Scan for the cell matching the given text and deliver its [X, Y] coordinate at center. 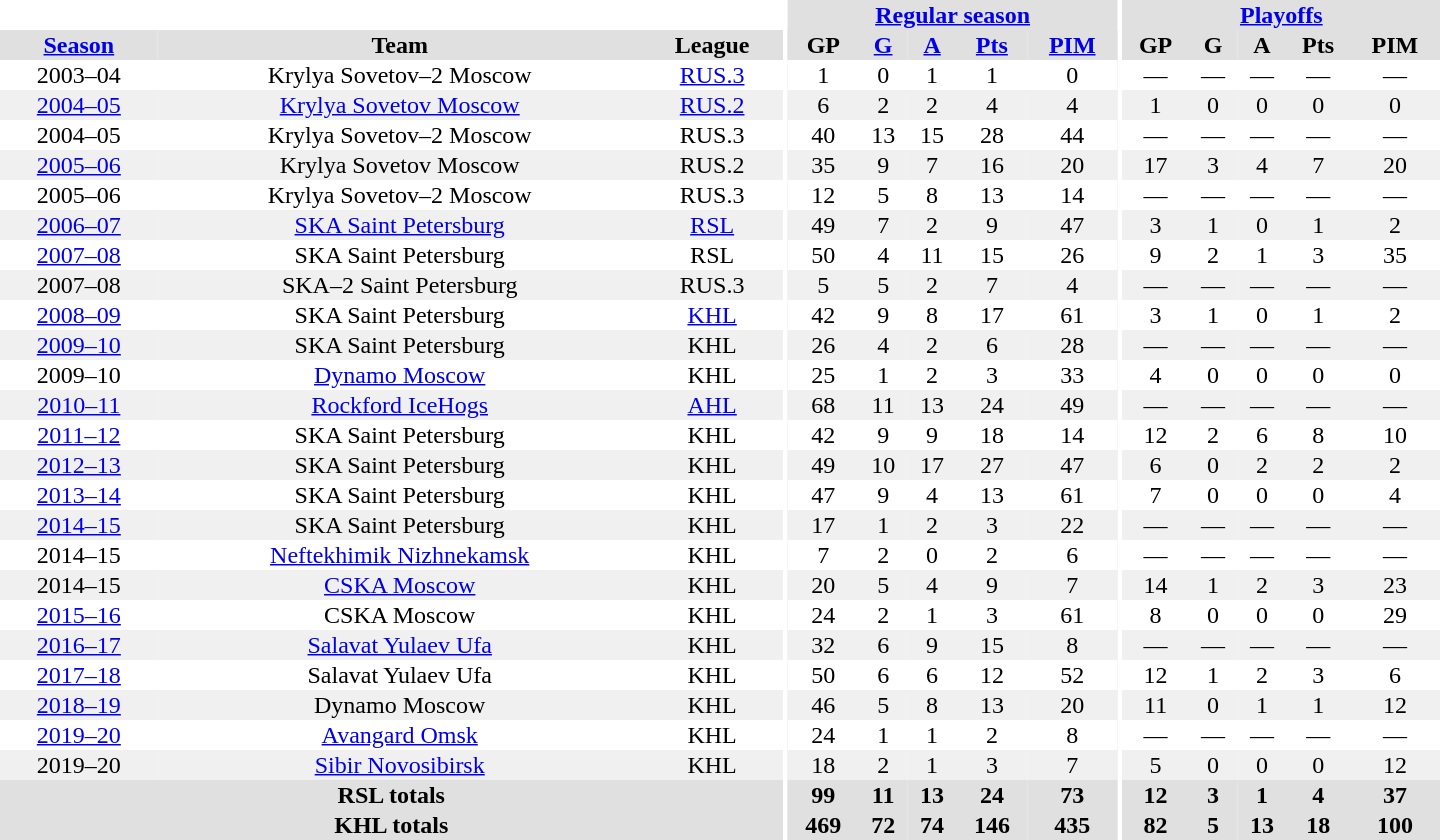
100 [1395, 825]
73 [1072, 795]
2017–18 [79, 675]
2010–11 [79, 405]
2003–04 [79, 75]
KHL totals [392, 825]
46 [824, 705]
Regular season [952, 15]
Team [400, 45]
25 [824, 375]
146 [992, 825]
52 [1072, 675]
Rockford IceHogs [400, 405]
2012–13 [79, 465]
League [712, 45]
22 [1072, 525]
2015–16 [79, 615]
2008–09 [79, 315]
32 [824, 645]
2006–07 [79, 225]
16 [992, 165]
44 [1072, 135]
AHL [712, 405]
469 [824, 825]
74 [932, 825]
SKA–2 Saint Petersburg [400, 285]
2016–17 [79, 645]
82 [1156, 825]
33 [1072, 375]
2011–12 [79, 435]
RSL totals [392, 795]
2013–14 [79, 495]
435 [1072, 825]
72 [884, 825]
2018–19 [79, 705]
40 [824, 135]
Season [79, 45]
68 [824, 405]
23 [1395, 585]
Avangard Omsk [400, 735]
99 [824, 795]
Neftekhimik Nizhnekamsk [400, 555]
37 [1395, 795]
27 [992, 465]
Playoffs [1282, 15]
Sibir Novosibirsk [400, 765]
29 [1395, 615]
